Return the (x, y) coordinate for the center point of the cell that contains the specified text.  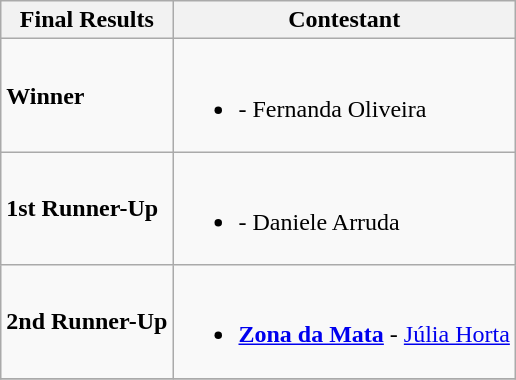
Contestant (344, 20)
Final Results (87, 20)
Zona da Mata - Júlia Horta (344, 322)
Winner (87, 96)
- Fernanda Oliveira (344, 96)
- Daniele Arruda (344, 208)
2nd Runner-Up (87, 322)
1st Runner-Up (87, 208)
